Output the (X, Y) coordinate of the center of the cell containing the given text.  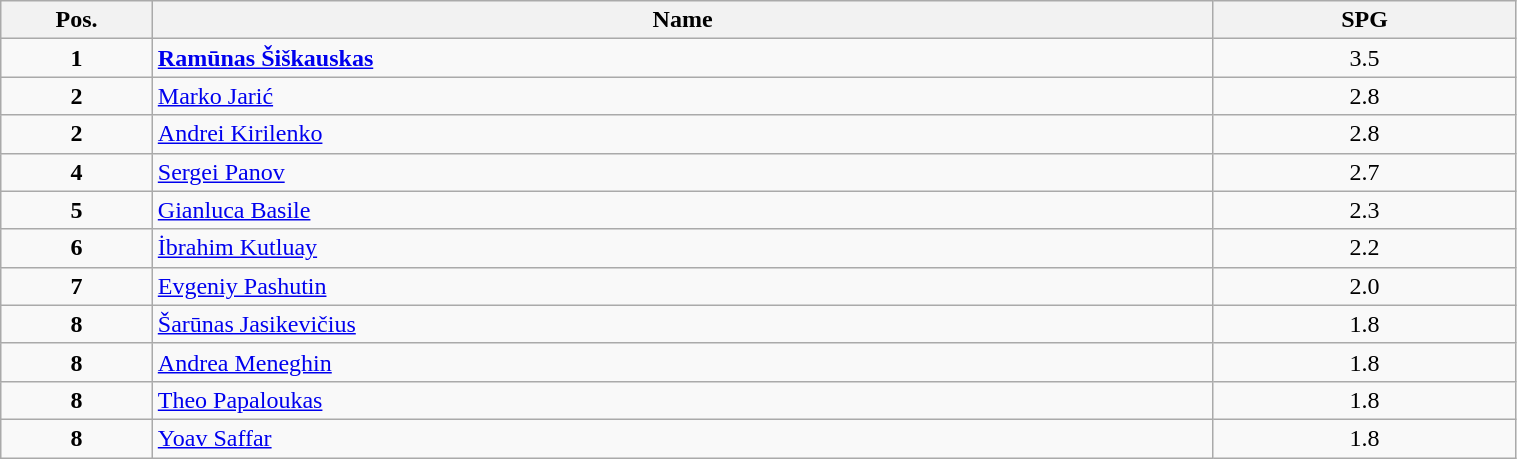
6 (77, 248)
4 (77, 172)
3.5 (1364, 58)
2.3 (1364, 210)
2.2 (1364, 248)
Gianluca Basile (682, 210)
1 (77, 58)
Yoav Saffar (682, 438)
Theo Papaloukas (682, 400)
Ramūnas Šiškauskas (682, 58)
Evgeniy Pashutin (682, 286)
İbrahim Kutluay (682, 248)
5 (77, 210)
2.0 (1364, 286)
SPG (1364, 20)
Name (682, 20)
Šarūnas Jasikevičius (682, 324)
Sergei Panov (682, 172)
Andrea Meneghin (682, 362)
7 (77, 286)
2.7 (1364, 172)
Marko Jarić (682, 96)
Pos. (77, 20)
Andrei Kirilenko (682, 134)
